Capture the cell that displays the provided text and extract its [X, Y] central coordinate. 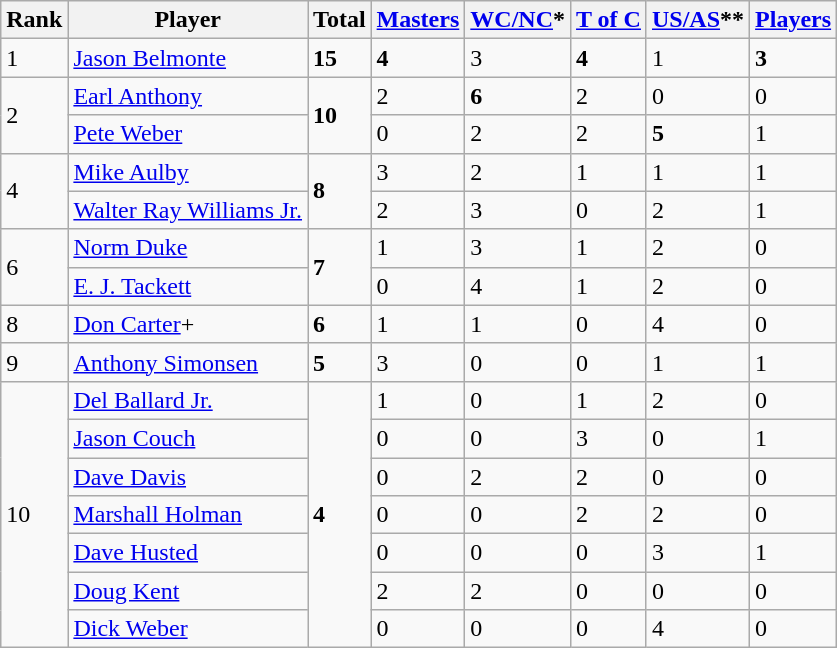
Pete Weber [188, 134]
Earl Anthony [188, 96]
Del Ballard Jr. [188, 400]
Jason Belmonte [188, 58]
Anthony Simonsen [188, 362]
US/AS** [698, 20]
Dave Husted [188, 553]
T of C [609, 20]
Players [794, 20]
Don Carter+ [188, 324]
Marshall Holman [188, 515]
Walter Ray Williams Jr. [188, 210]
E. J. Tackett [188, 286]
Doug Kent [188, 591]
Norm Duke [188, 248]
Player [188, 20]
Masters [418, 20]
Jason Couch [188, 438]
WC/NC* [518, 20]
Dave Davis [188, 477]
Mike Aulby [188, 172]
Rank [34, 20]
Dick Weber [188, 629]
7 [340, 267]
9 [34, 362]
15 [340, 58]
Total [340, 20]
